Search for the cell housing the specified text and yield its [x, y] center coordinate. 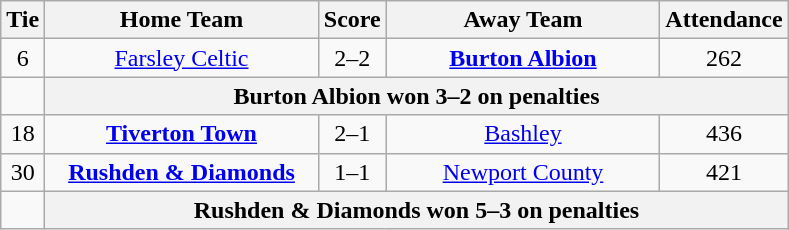
30 [23, 172]
Attendance [724, 20]
18 [23, 134]
Tiverton Town [182, 134]
Newport County [523, 172]
1–1 [352, 172]
2–1 [352, 134]
Burton Albion [523, 58]
Bashley [523, 134]
Rushden & Diamonds [182, 172]
262 [724, 58]
Score [352, 20]
Home Team [182, 20]
Rushden & Diamonds won 5–3 on penalties [416, 210]
Farsley Celtic [182, 58]
6 [23, 58]
436 [724, 134]
2–2 [352, 58]
Tie [23, 20]
Away Team [523, 20]
Burton Albion won 3–2 on penalties [416, 96]
421 [724, 172]
